Return [x, y] of the center of cell containing provided text 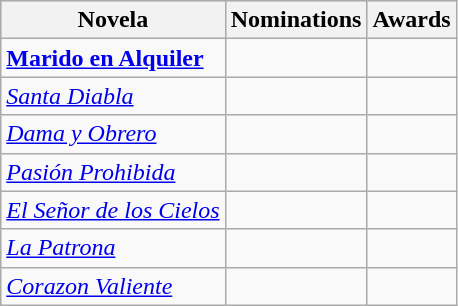
Santa Diabla [113, 96]
Nominations [296, 20]
Corazon Valiente [113, 286]
El Señor de los Cielos [113, 210]
Pasión Prohibida [113, 172]
Marido en Alquiler [113, 58]
Awards [412, 20]
Dama y Obrero [113, 134]
La Patrona [113, 248]
Novela [113, 20]
